Find where the given text appears and provide that cell's center as [x, y] coordinate. 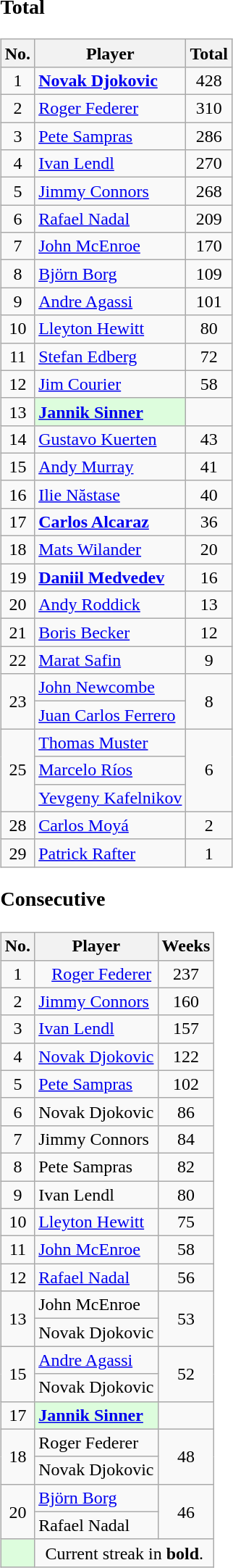
52 [186, 1374]
Daniil Medvedev [110, 577]
22 [17, 660]
Weeks [186, 946]
209 [209, 219]
Marat Safin [110, 660]
56 [186, 1277]
Total [209, 53]
122 [186, 1056]
Carlos Moyá [110, 825]
270 [209, 164]
428 [209, 80]
19 [17, 577]
Yevgeny Kafelnikov [110, 798]
101 [209, 301]
Ilie Năstase [110, 494]
170 [209, 246]
36 [209, 522]
Jim Courier [110, 384]
237 [186, 974]
Current streak in bold. [124, 1553]
28 [17, 825]
109 [209, 274]
Mats Wilander [110, 550]
86 [186, 1112]
Juan Carlos Ferrero [110, 715]
82 [186, 1167]
21 [17, 633]
Boris Becker [110, 633]
157 [186, 1029]
43 [209, 439]
Stefan Edberg [110, 356]
Andy Murray [110, 467]
102 [186, 1084]
268 [209, 191]
Marcelo Ríos [110, 770]
53 [186, 1319]
25 [17, 770]
Carlos Alcaraz [110, 522]
29 [17, 853]
310 [209, 109]
John Newcombe [110, 688]
14 [17, 439]
48 [186, 1456]
75 [186, 1222]
286 [209, 136]
46 [186, 1511]
72 [209, 356]
23 [17, 701]
41 [209, 467]
Thomas Muster [110, 743]
84 [186, 1139]
Patrick Rafter [110, 853]
40 [209, 494]
Gustavo Kuerten [110, 439]
160 [186, 1001]
Andy Roddick [110, 605]
